Detect which cell encompasses the target text, then output its [x, y] center coordinate. 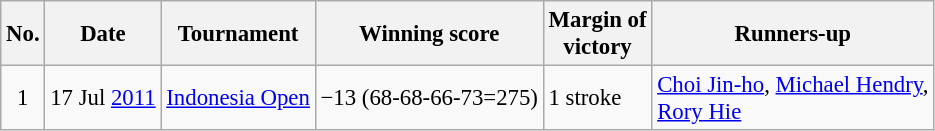
Indonesia Open [238, 98]
Choi Jin-ho, Michael Hendry, Rory Hie [793, 98]
Runners-up [793, 34]
1 stroke [598, 98]
1 [23, 98]
Winning score [429, 34]
Tournament [238, 34]
No. [23, 34]
Date [103, 34]
Margin ofvictory [598, 34]
−13 (68-68-66-73=275) [429, 98]
17 Jul 2011 [103, 98]
